Detect which cell encompasses the target text, then output its [x, y] center coordinate. 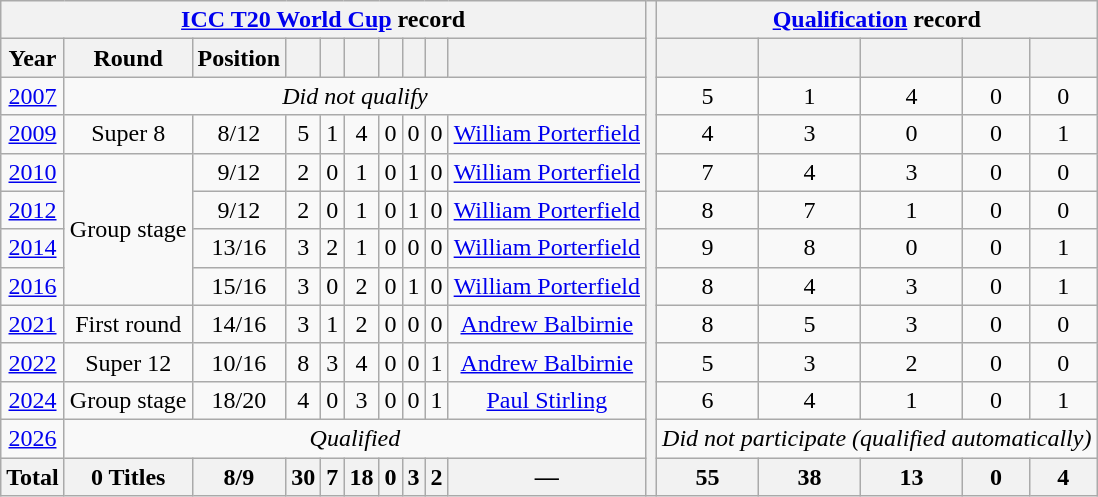
38 [810, 477]
Position [239, 58]
Did not qualify [354, 96]
2022 [33, 362]
Qualification record [877, 20]
2021 [33, 324]
Round [128, 58]
8/9 [239, 477]
2012 [33, 210]
Did not participate (qualified automatically) [877, 438]
55 [708, 477]
2014 [33, 248]
13 [912, 477]
8/12 [239, 134]
30 [304, 477]
18/20 [239, 400]
ICC T20 World Cup record [324, 20]
10/16 [239, 362]
13/16 [239, 248]
Super 12 [128, 362]
14/16 [239, 324]
6 [708, 400]
18 [362, 477]
2026 [33, 438]
2007 [33, 96]
Total [33, 477]
2024 [33, 400]
9 [708, 248]
2016 [33, 286]
First round [128, 324]
2010 [33, 172]
Super 8 [128, 134]
Paul Stirling [546, 400]
— [546, 477]
2009 [33, 134]
Year [33, 58]
Qualified [354, 438]
15/16 [239, 286]
0 Titles [128, 477]
